Return the (X, Y) coordinate for the center point of the cell that contains the specified text.  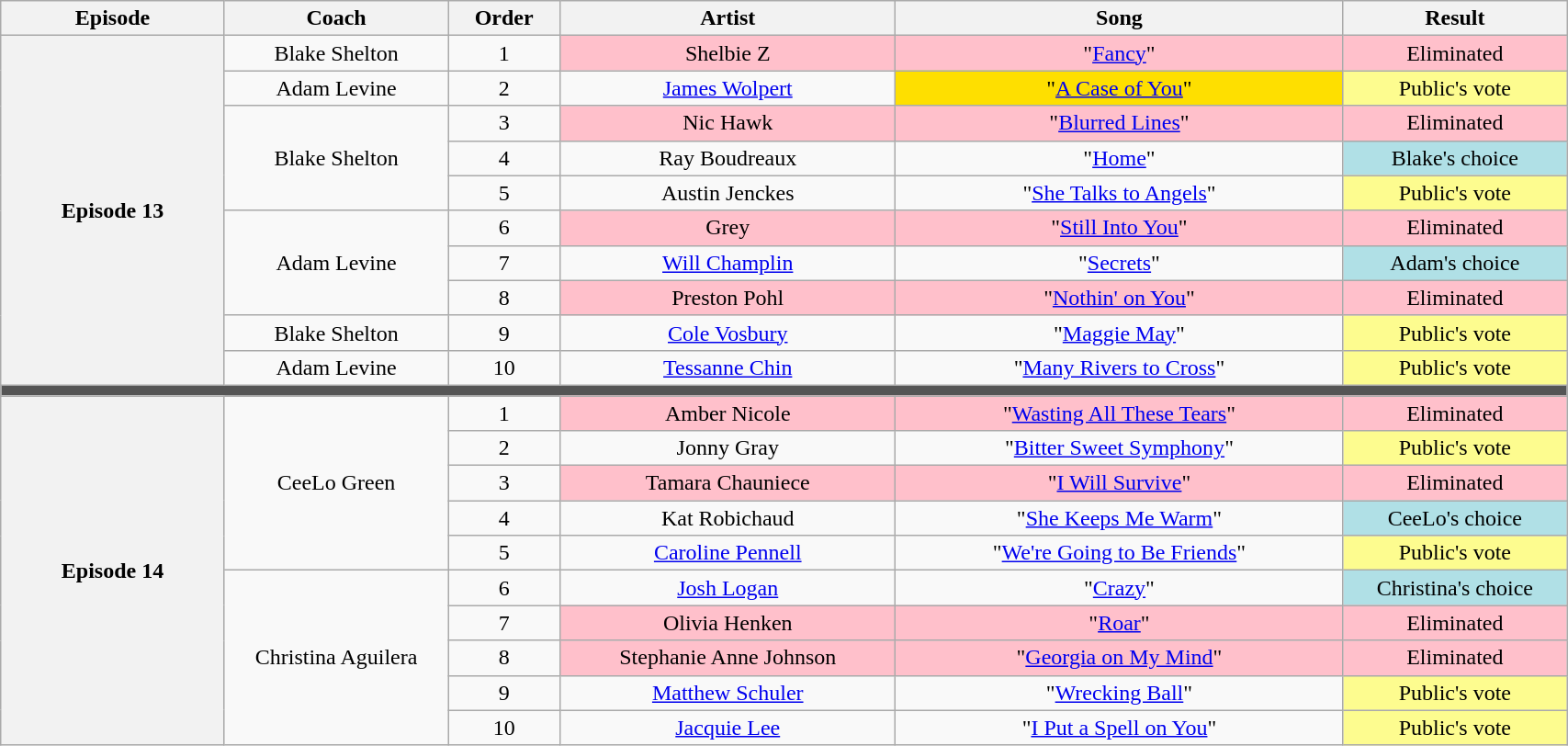
"Still Into You" (1119, 228)
Jonny Gray (728, 448)
Matthew Schuler (728, 693)
Result (1455, 18)
"Fancy" (1119, 53)
Josh Logan (728, 588)
"Home" (1119, 158)
Stephanie Anne Johnson (728, 658)
Artist (728, 18)
"Crazy" (1119, 588)
"Georgia on My Mind" (1119, 658)
"We're Going to Be Friends" (1119, 553)
Jacquie Lee (728, 728)
Tamara Chauniece (728, 483)
Tessanne Chin (728, 367)
"I Put a Spell on You" (1119, 728)
Ray Boudreaux (728, 158)
CeeLo's choice (1455, 518)
James Wolpert (728, 88)
"Blurred Lines" (1119, 123)
Episode 14 (113, 570)
Caroline Pennell (728, 553)
Preston Pohl (728, 298)
Olivia Henken (728, 623)
"Roar" (1119, 623)
Blake's choice (1455, 158)
Episode 13 (113, 211)
"Wrecking Ball" (1119, 693)
"She Talks to Angels" (1119, 193)
"Bitter Sweet Symphony" (1119, 448)
Shelbie Z (728, 53)
"I Will Survive" (1119, 483)
Christina's choice (1455, 588)
"Secrets" (1119, 263)
Kat Robichaud (728, 518)
CeeLo Green (336, 482)
Episode (113, 18)
"Wasting All These Tears" (1119, 413)
"Nothin' on You" (1119, 298)
Adam's choice (1455, 263)
"A Case of You" (1119, 88)
"She Keeps Me Warm" (1119, 518)
Song (1119, 18)
Christina Aguilera (336, 658)
Will Champlin (728, 263)
Austin Jenckes (728, 193)
"Many Rivers to Cross" (1119, 367)
Nic Hawk (728, 123)
Coach (336, 18)
Grey (728, 228)
Cole Vosbury (728, 333)
Amber Nicole (728, 413)
Order (504, 18)
"Maggie May" (1119, 333)
